Provide the [X, Y] coordinate of the cell's center where the given text is located.  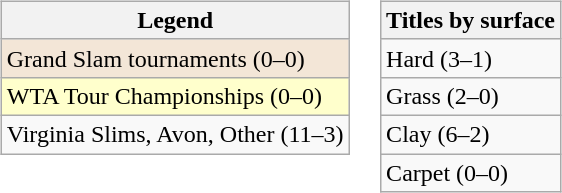
Grass (2–0) [471, 96]
Clay (6–2) [471, 134]
Grand Slam tournaments (0–0) [175, 58]
Legend [175, 20]
Titles by surface [471, 20]
Virginia Slims, Avon, Other (11–3) [175, 134]
Carpet (0–0) [471, 173]
WTA Tour Championships (0–0) [175, 96]
Hard (3–1) [471, 58]
